Determine the [X, Y] coordinate at the center of the cell enclosing the given text.  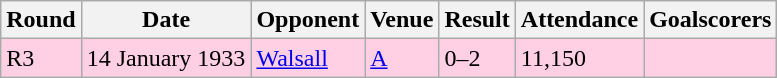
A [402, 58]
11,150 [579, 58]
R3 [41, 58]
Walsall [308, 58]
Attendance [579, 20]
14 January 1933 [166, 58]
Goalscorers [710, 20]
0–2 [477, 58]
Result [477, 20]
Round [41, 20]
Venue [402, 20]
Date [166, 20]
Opponent [308, 20]
